For the text-containing cell, return its midpoint in (X, Y) coordinate format. 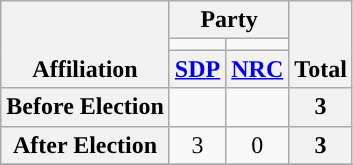
Party (228, 20)
Before Election (86, 107)
0 (258, 145)
SDP (197, 69)
NRC (258, 69)
After Election (86, 145)
Total (321, 44)
Affiliation (86, 44)
